Pinpoint the cell where the given text exists, returning its (X, Y) midpoint coordinate. 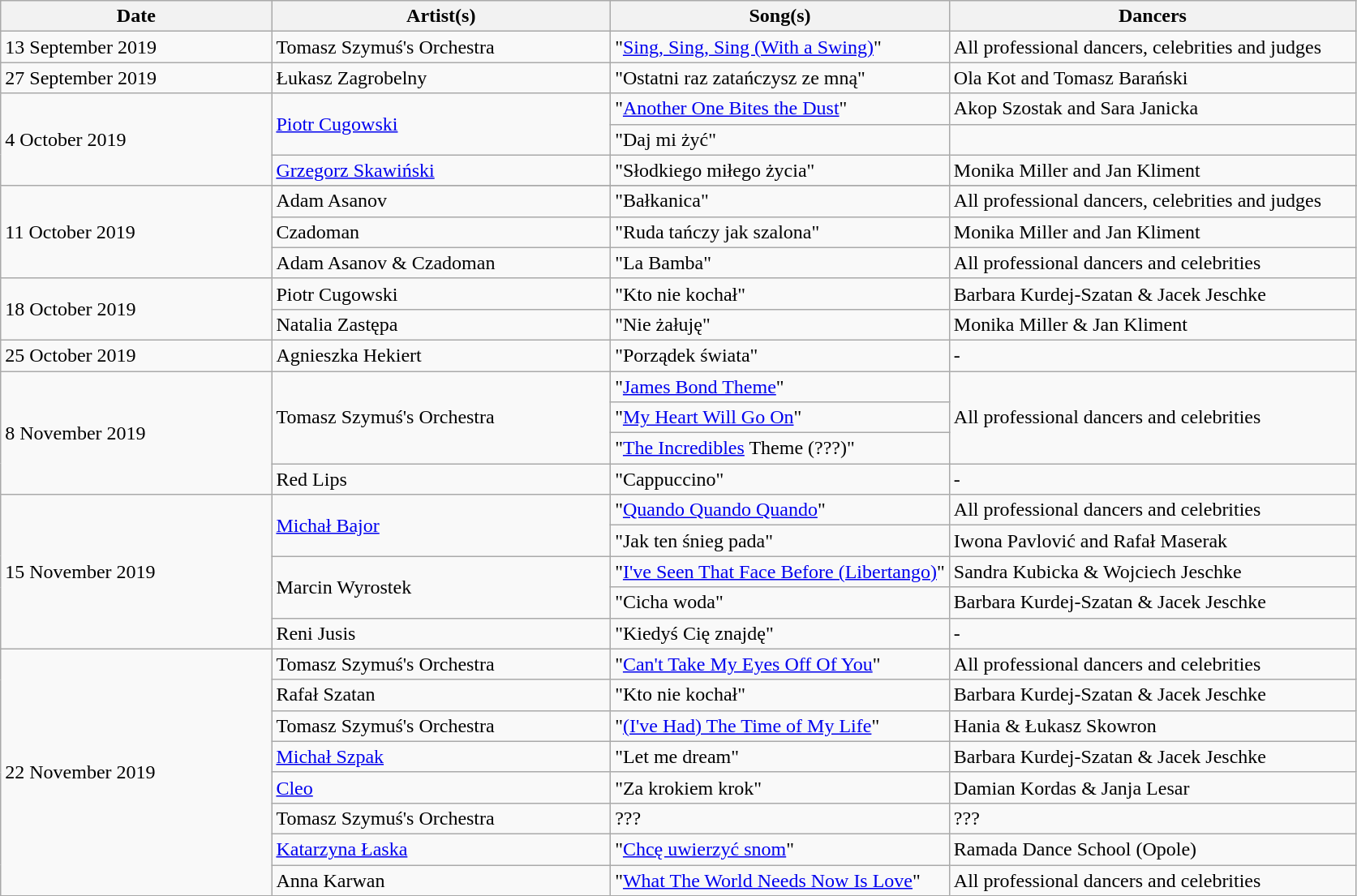
"Kiedyś Cię znajdę" (780, 633)
"Ostatni raz zatańczysz ze mną" (780, 78)
"Another One Bites the Dust" (780, 109)
"Ruda tańczy jak szalona" (780, 232)
"Porządek świata" (780, 355)
8 November 2019 (136, 433)
Monika Miller & Jan Kliment (1152, 324)
"Jak ten śnieg pada" (780, 541)
"Can't Take My Eyes Off Of You" (780, 664)
"Za krokiem krok" (780, 787)
11 October 2019 (136, 232)
Marcin Wyrostek (441, 587)
"Nie żałuję" (780, 324)
Red Lips (441, 479)
Michał Szpak (441, 757)
18 October 2019 (136, 309)
Iwona Pavlović and Rafał Maserak (1152, 541)
Dancers (1152, 16)
Michał Bajor (441, 525)
"Daj mi żyć" (780, 139)
"(I've Had) The Time of My Life" (780, 726)
"Cicha woda" (780, 602)
"Słodkiego miłego życia" (780, 170)
"The Incredibles Theme (???)" (780, 448)
Adam Asanov (441, 201)
Czadoman (441, 232)
13 September 2019 (136, 47)
25 October 2019 (136, 355)
Damian Kordas & Janja Lesar (1152, 787)
"What The World Needs Now Is Love" (780, 880)
4 October 2019 (136, 139)
Reni Jusis (441, 633)
Artist(s) (441, 16)
22 November 2019 (136, 772)
"Bałkanica" (780, 201)
"Let me dream" (780, 757)
"La Bamba" (780, 263)
Rafał Szatan (441, 695)
"I've Seen That Face Before (Libertango)" (780, 572)
"Sing, Sing, Sing (With a Swing)" (780, 47)
15 November 2019 (136, 572)
Adam Asanov & Czadoman (441, 263)
Hania & Łukasz Skowron (1152, 726)
"James Bond Theme" (780, 387)
Ola Kot and Tomasz Barański (1152, 78)
"Quando Quando Quando" (780, 510)
Akop Szostak and Sara Janicka (1152, 109)
Date (136, 16)
"Cappuccino" (780, 479)
Anna Karwan (441, 880)
Song(s) (780, 16)
"My Heart Will Go On" (780, 418)
Cleo (441, 787)
Agnieszka Hekiert (441, 355)
27 September 2019 (136, 78)
Grzegorz Skawiński (441, 170)
Sandra Kubicka & Wojciech Jeschke (1152, 572)
Ramada Dance School (Opole) (1152, 849)
Natalia Zastępa (441, 324)
Katarzyna Łaska (441, 849)
Łukasz Zagrobelny (441, 78)
"Chcę uwierzyć snom" (780, 849)
